Return the (x, y) coordinate for the center point of the cell that contains the specified text.  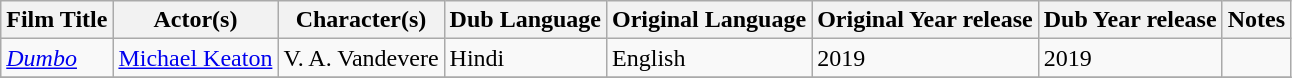
Dumbo (57, 58)
Original Language (710, 20)
Original Year release (926, 20)
Dub Language (525, 20)
Notes (1256, 20)
Dub Year release (1130, 20)
V. A. Vandevere (361, 58)
Actor(s) (196, 20)
Film Title (57, 20)
Character(s) (361, 20)
English (710, 58)
Michael Keaton (196, 58)
Hindi (525, 58)
